Pinpoint the cell where the given text exists, returning its [X, Y] midpoint coordinate. 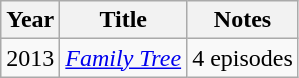
Family Tree [124, 58]
Notes [243, 20]
Year [30, 20]
4 episodes [243, 58]
Title [124, 20]
2013 [30, 58]
